Detect which cell encompasses the target text, then output its [x, y] center coordinate. 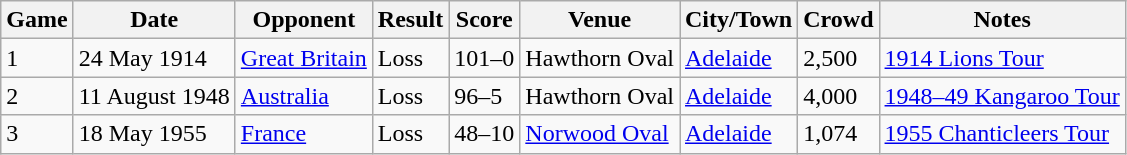
City/Town [739, 20]
1955 Chanticleers Tour [1002, 134]
Date [154, 20]
Australia [304, 96]
Norwood Oval [600, 134]
France [304, 134]
Crowd [838, 20]
96–5 [484, 96]
48–10 [484, 134]
2 [37, 96]
Score [484, 20]
1 [37, 58]
Game [37, 20]
Result [410, 20]
18 May 1955 [154, 134]
Venue [600, 20]
2,500 [838, 58]
Great Britain [304, 58]
1,074 [838, 134]
Opponent [304, 20]
3 [37, 134]
1948–49 Kangaroo Tour [1002, 96]
11 August 1948 [154, 96]
4,000 [838, 96]
Notes [1002, 20]
1914 Lions Tour [1002, 58]
101–0 [484, 58]
24 May 1914 [154, 58]
